Output the (X, Y) coordinate of the center of the cell containing the given text.  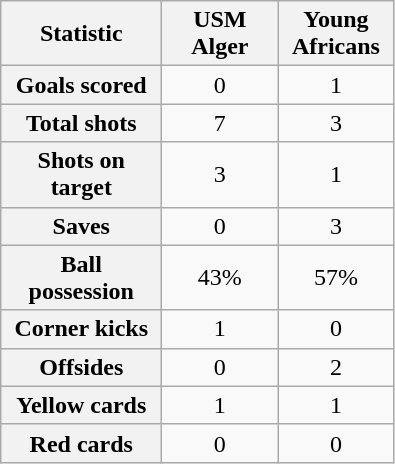
43% (220, 278)
Offsides (82, 367)
USM Alger (220, 34)
Young Africans (336, 34)
Saves (82, 226)
2 (336, 367)
Ball possession (82, 278)
Shots on target (82, 174)
Yellow cards (82, 405)
Total shots (82, 123)
Statistic (82, 34)
Red cards (82, 443)
7 (220, 123)
Corner kicks (82, 329)
57% (336, 278)
Goals scored (82, 85)
